From the cell containing the given text, extract its center point as [x, y] coordinate. 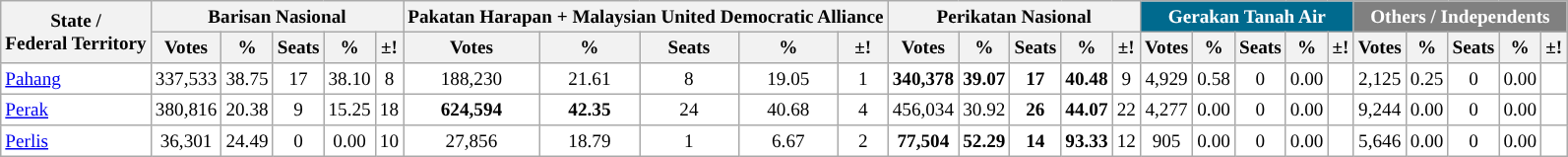
19.05 [787, 79]
624,594 [472, 110]
18 [389, 110]
20.38 [247, 110]
340,378 [923, 79]
10 [389, 141]
9,244 [1380, 110]
27,856 [472, 141]
Perak [77, 110]
4,929 [1165, 79]
2 [864, 141]
26 [1035, 110]
Pakatan Harapan + Malaysian United Democratic Alliance [646, 17]
22 [1126, 110]
40.48 [1087, 79]
0.25 [1427, 79]
14 [1035, 141]
93.33 [1087, 141]
39.07 [984, 79]
6.67 [787, 141]
18.79 [589, 141]
Perikatan Nasional [1014, 17]
12 [1126, 141]
4 [864, 110]
24 [689, 110]
36,301 [186, 141]
21.61 [589, 79]
456,034 [923, 110]
337,533 [186, 79]
5,646 [1380, 141]
52.29 [984, 141]
Perlis [77, 141]
38.75 [247, 79]
188,230 [472, 79]
905 [1165, 141]
24.49 [247, 141]
Pahang [77, 79]
38.10 [349, 79]
Barisan Nasional [277, 17]
15.25 [349, 110]
40.68 [787, 110]
4,277 [1165, 110]
380,816 [186, 110]
Others / Independents [1461, 17]
30.92 [984, 110]
77,504 [923, 141]
42.35 [589, 110]
44.07 [1087, 110]
Gerakan Tanah Air [1246, 17]
2,125 [1380, 79]
State / Federal Territory [77, 32]
0.58 [1215, 79]
